Find where the given text appears and provide that cell's center as [X, Y] coordinate. 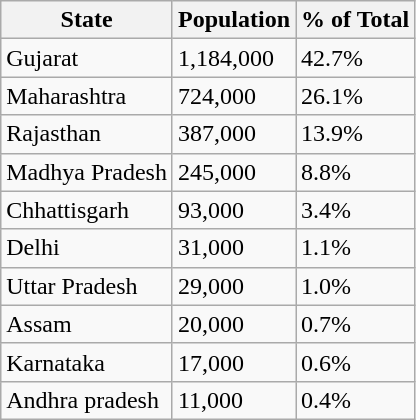
Maharashtra [87, 96]
13.9% [356, 134]
11,000 [234, 400]
17,000 [234, 362]
31,000 [234, 248]
724,000 [234, 96]
245,000 [234, 172]
Assam [87, 324]
State [87, 20]
Madhya Pradesh [87, 172]
1,184,000 [234, 58]
Uttar Pradesh [87, 286]
387,000 [234, 134]
3.4% [356, 210]
42.7% [356, 58]
1.1% [356, 248]
0.4% [356, 400]
Gujarat [87, 58]
Delhi [87, 248]
Rajasthan [87, 134]
0.6% [356, 362]
% of Total [356, 20]
Chhattisgarh [87, 210]
20,000 [234, 324]
Andhra pradesh [87, 400]
Karnataka [87, 362]
8.8% [356, 172]
Population [234, 20]
0.7% [356, 324]
26.1% [356, 96]
29,000 [234, 286]
1.0% [356, 286]
93,000 [234, 210]
